Provide the [x, y] coordinate of the cell's center where the given text is located.  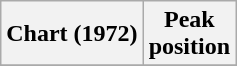
Peakposition [189, 34]
Chart (1972) [72, 34]
